Identify which cell holds the provided text, then report its [X, Y] central coordinate. 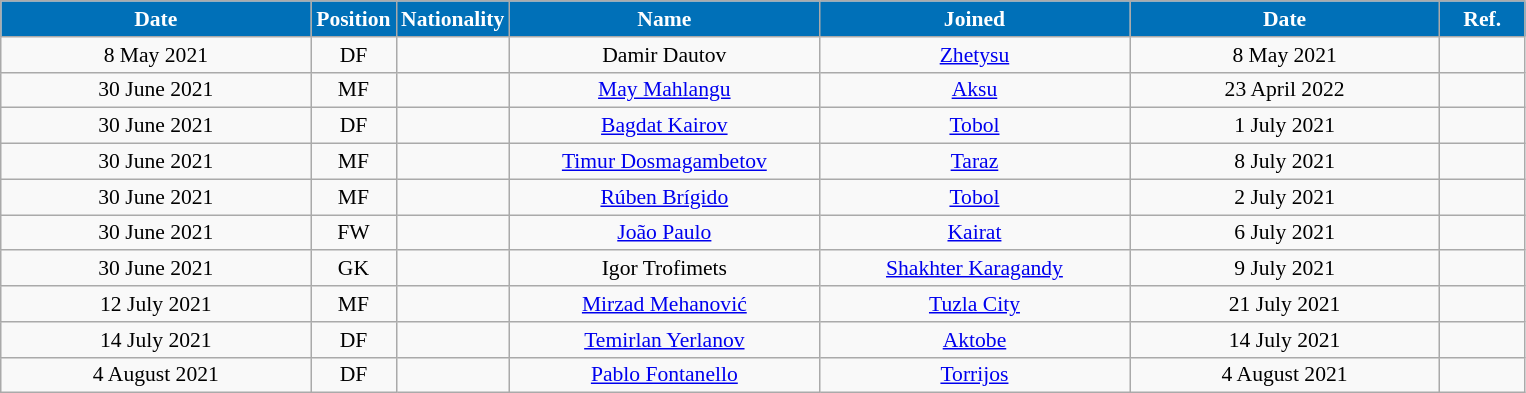
21 July 2021 [1285, 304]
Torrijos [974, 375]
Bagdat Kairov [664, 126]
Joined [974, 19]
Rúben Brígido [664, 197]
Timur Dosmagambetov [664, 162]
8 July 2021 [1285, 162]
Aksu [974, 90]
Ref. [1482, 19]
Igor Trofimets [664, 269]
Taraz [974, 162]
23 April 2022 [1285, 90]
Shakhter Karagandy [974, 269]
FW [354, 233]
Mirzad Mehanović [664, 304]
Tuzla City [974, 304]
1 July 2021 [1285, 126]
Nationality [452, 19]
Kairat [974, 233]
Pablo Fontanello [664, 375]
GK [354, 269]
Position [354, 19]
12 July 2021 [156, 304]
6 July 2021 [1285, 233]
João Paulo [664, 233]
Aktobe [974, 340]
May Mahlangu [664, 90]
9 July 2021 [1285, 269]
Zhetysu [974, 55]
2 July 2021 [1285, 197]
Damir Dautov [664, 55]
Temirlan Yerlanov [664, 340]
Name [664, 19]
